Extract the (X, Y) coordinate from the center of the cell holding the provided text.  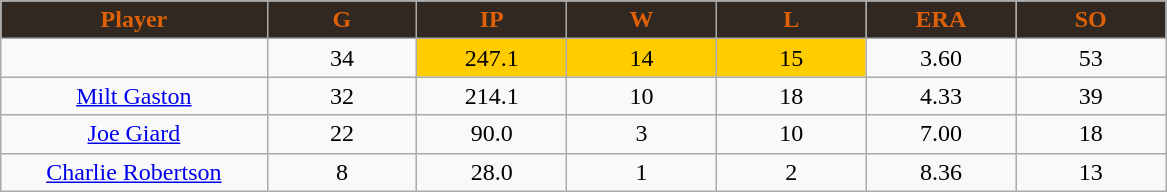
90.0 (492, 134)
Joe Giard (134, 134)
3 (642, 134)
2 (791, 172)
13 (1091, 172)
53 (1091, 58)
8 (342, 172)
15 (791, 58)
Milt Gaston (134, 96)
247.1 (492, 58)
14 (642, 58)
214.1 (492, 96)
32 (342, 96)
IP (492, 20)
4.33 (941, 96)
7.00 (941, 134)
SO (1091, 20)
22 (342, 134)
28.0 (492, 172)
1 (642, 172)
Player (134, 20)
W (642, 20)
Charlie Robertson (134, 172)
8.36 (941, 172)
ERA (941, 20)
39 (1091, 96)
3.60 (941, 58)
L (791, 20)
34 (342, 58)
G (342, 20)
